Locate the cell with the specified text and output its [X, Y] center coordinate. 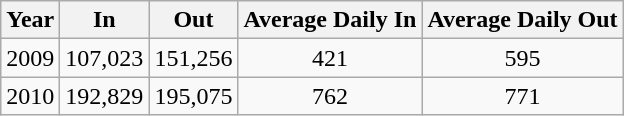
771 [522, 96]
2010 [30, 96]
Out [194, 20]
2009 [30, 58]
192,829 [104, 96]
595 [522, 58]
151,256 [194, 58]
421 [330, 58]
Average Daily In [330, 20]
Year [30, 20]
107,023 [104, 58]
Average Daily Out [522, 20]
762 [330, 96]
In [104, 20]
195,075 [194, 96]
